Scan for the cell matching the given text and deliver its [X, Y] coordinate at center. 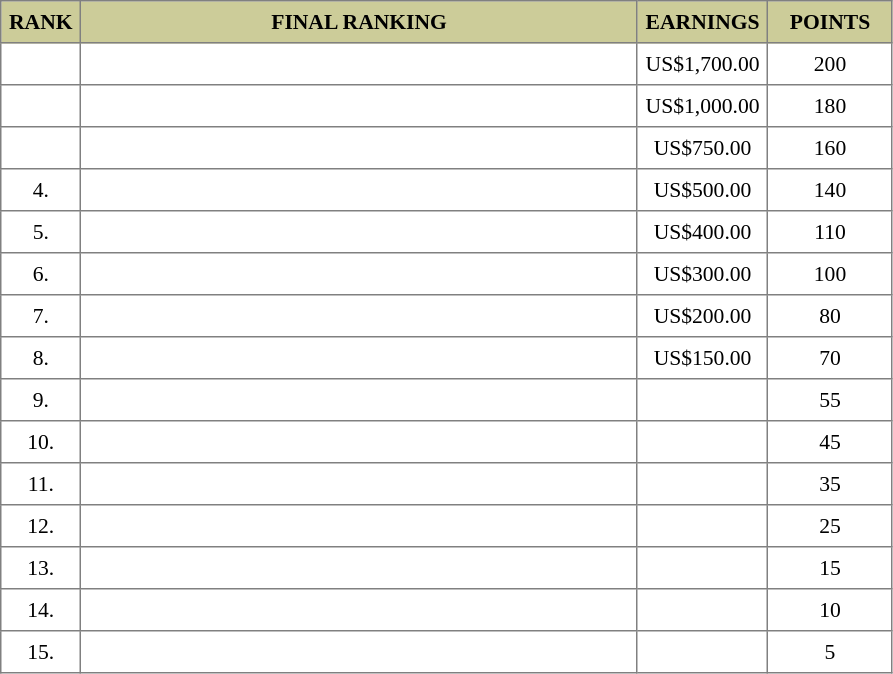
15. [41, 652]
10. [41, 442]
55 [830, 400]
POINTS [830, 22]
200 [830, 64]
US$500.00 [702, 190]
EARNINGS [702, 22]
13. [41, 568]
100 [830, 274]
6. [41, 274]
RANK [41, 22]
14. [41, 610]
US$1,700.00 [702, 64]
US$200.00 [702, 316]
FINAL RANKING [359, 22]
180 [830, 106]
5 [830, 652]
US$1,000.00 [702, 106]
US$400.00 [702, 232]
5. [41, 232]
US$150.00 [702, 358]
15 [830, 568]
8. [41, 358]
US$300.00 [702, 274]
160 [830, 148]
110 [830, 232]
45 [830, 442]
7. [41, 316]
9. [41, 400]
70 [830, 358]
11. [41, 484]
4. [41, 190]
25 [830, 526]
10 [830, 610]
12. [41, 526]
140 [830, 190]
35 [830, 484]
80 [830, 316]
US$750.00 [702, 148]
